Find where the given text appears and provide that cell's center as (x, y) coordinate. 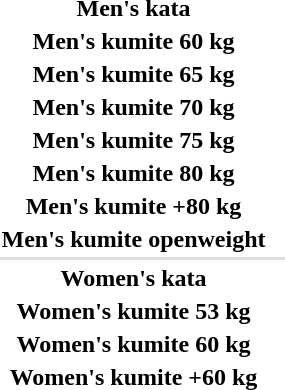
Men's kumite 80 kg (134, 173)
Men's kumite 60 kg (134, 41)
Men's kumite openweight (134, 239)
Men's kumite 75 kg (134, 140)
Women's kumite 60 kg (134, 344)
Women's kumite 53 kg (134, 311)
Men's kumite 65 kg (134, 74)
Men's kumite 70 kg (134, 107)
Men's kumite +80 kg (134, 206)
Women's kata (134, 278)
